Scan for the cell matching the given text and deliver its (X, Y) coordinate at center. 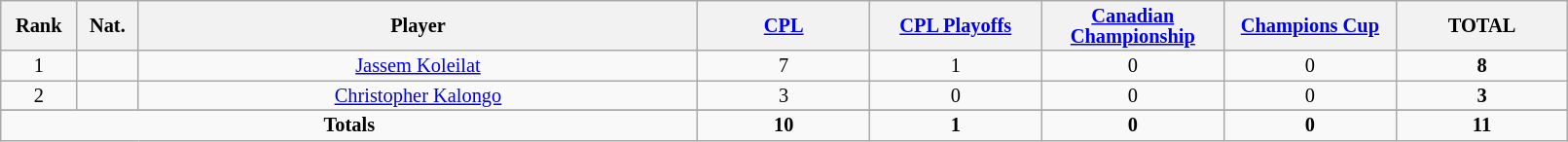
CPL (784, 25)
Rank (39, 25)
2 (39, 95)
Jassem Koleilat (419, 66)
CPL Playoffs (956, 25)
11 (1481, 124)
Totals (349, 124)
Christopher Kalongo (419, 95)
Player (419, 25)
8 (1481, 66)
TOTAL (1481, 25)
7 (784, 66)
Nat. (107, 25)
Canadian Championship (1133, 25)
10 (784, 124)
Champions Cup (1310, 25)
